Extract the (X, Y) coordinate from the center of the cell holding the provided text.  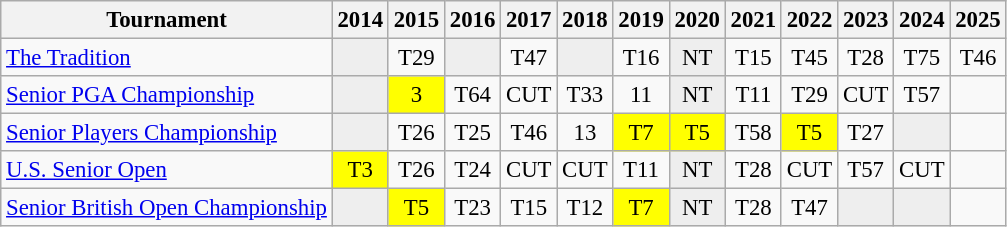
13 (585, 133)
T58 (753, 133)
T12 (585, 208)
T45 (809, 58)
T16 (641, 58)
2020 (697, 20)
2021 (753, 20)
3 (416, 95)
U.S. Senior Open (166, 170)
T27 (866, 133)
2017 (529, 20)
Senior British Open Championship (166, 208)
Tournament (166, 20)
T23 (472, 208)
2016 (472, 20)
2025 (978, 20)
2015 (416, 20)
T3 (360, 170)
Senior Players Championship (166, 133)
2019 (641, 20)
T33 (585, 95)
2014 (360, 20)
T24 (472, 170)
2022 (809, 20)
T75 (922, 58)
2018 (585, 20)
11 (641, 95)
2024 (922, 20)
T64 (472, 95)
T25 (472, 133)
Senior PGA Championship (166, 95)
2023 (866, 20)
The Tradition (166, 58)
